For the text-containing cell, return its midpoint in (x, y) coordinate format. 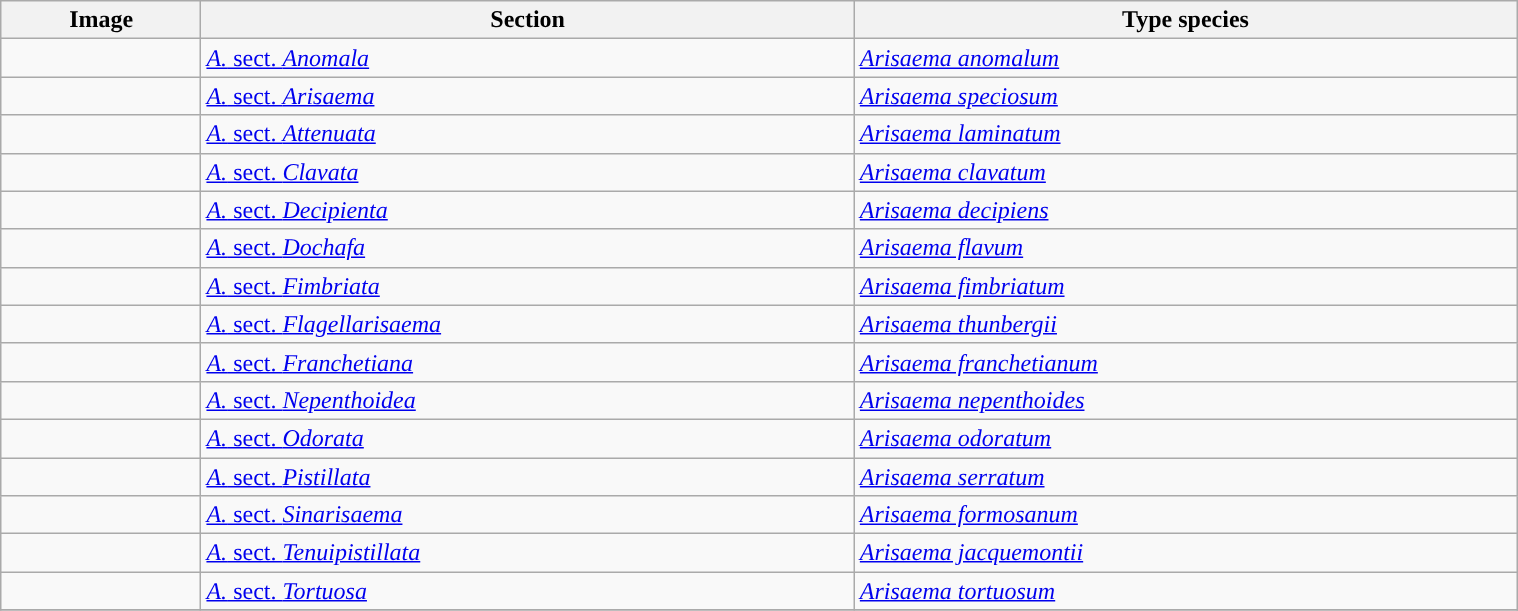
A. sect. Odorata (528, 438)
A. sect. Sinarisaema (528, 515)
Arisaema nepenthoides (1185, 400)
Arisaema laminatum (1185, 134)
Arisaema tortuosum (1185, 591)
Section (528, 20)
A. sect. Tortuosa (528, 591)
A. sect. Dochafa (528, 248)
Arisaema speciosum (1185, 96)
A. sect. Arisaema (528, 96)
Image (101, 20)
A. sect. Tenuipistillata (528, 553)
A. sect. Anomala (528, 58)
Arisaema fimbriatum (1185, 286)
A. sect. Decipienta (528, 210)
A. sect. Flagellarisaema (528, 324)
A. sect. Nepenthoidea (528, 400)
Arisaema flavum (1185, 248)
A. sect. Attenuata (528, 134)
A. sect. Franchetiana (528, 362)
Arisaema odoratum (1185, 438)
Arisaema decipiens (1185, 210)
A. sect. Clavata (528, 172)
Arisaema thunbergii (1185, 324)
A. sect. Pistillata (528, 477)
Arisaema clavatum (1185, 172)
Arisaema franchetianum (1185, 362)
A. sect. Fimbriata (528, 286)
Type species (1185, 20)
Arisaema anomalum (1185, 58)
Arisaema jacquemontii (1185, 553)
Arisaema formosanum (1185, 515)
Arisaema serratum (1185, 477)
